Locate the cell with the specified text and output its [x, y] center coordinate. 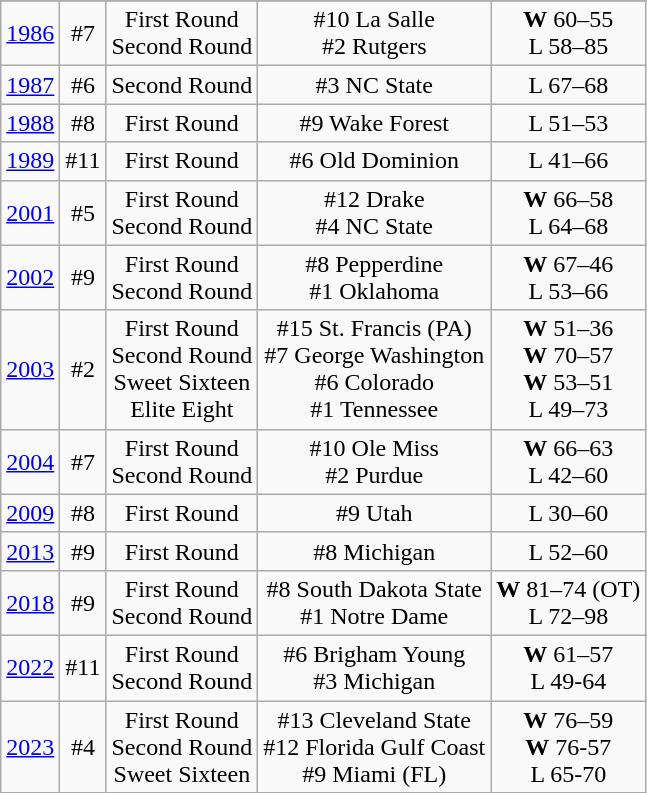
#4 [83, 746]
#6 Old Dominion [374, 161]
2003 [30, 370]
#8 Pepperdine#1 Oklahoma [374, 278]
L 41–66 [568, 161]
#8 Michigan [374, 551]
W 66–58L 64–68 [568, 212]
2002 [30, 278]
#8 South Dakota State#1 Notre Dame [374, 602]
#15 St. Francis (PA)#7 George Washington#6 Colorado#1 Tennessee [374, 370]
W 67–46L 53–66 [568, 278]
#9 Utah [374, 513]
2001 [30, 212]
#10 La Salle#2 Rutgers [374, 34]
#13 Cleveland State#12 Florida Gulf Coast#9 Miami (FL) [374, 746]
2022 [30, 668]
W 61–57 L 49-64 [568, 668]
First RoundSecond RoundSweet SixteenElite Eight [182, 370]
Second Round [182, 85]
2023 [30, 746]
L 51–53 [568, 123]
#3 NC State [374, 85]
W 51–36W 70–57W 53–51L 49–73 [568, 370]
#12 Drake#4 NC State [374, 212]
#9 Wake Forest [374, 123]
1986 [30, 34]
#5 [83, 212]
2013 [30, 551]
W 60–55L 58–85 [568, 34]
#10 Ole Miss#2 Purdue [374, 462]
2004 [30, 462]
#6 [83, 85]
W 76–59 W 76-57L 65-70 [568, 746]
L 67–68 [568, 85]
#2 [83, 370]
2009 [30, 513]
1987 [30, 85]
2018 [30, 602]
L 30–60 [568, 513]
1989 [30, 161]
First RoundSecond RoundSweet Sixteen [182, 746]
1988 [30, 123]
W 66–63L 42–60 [568, 462]
#6 Brigham Young#3 Michigan [374, 668]
W 81–74 (OT)L 72–98 [568, 602]
L 52–60 [568, 551]
